Pinpoint the cell where the given text exists, returning its (X, Y) midpoint coordinate. 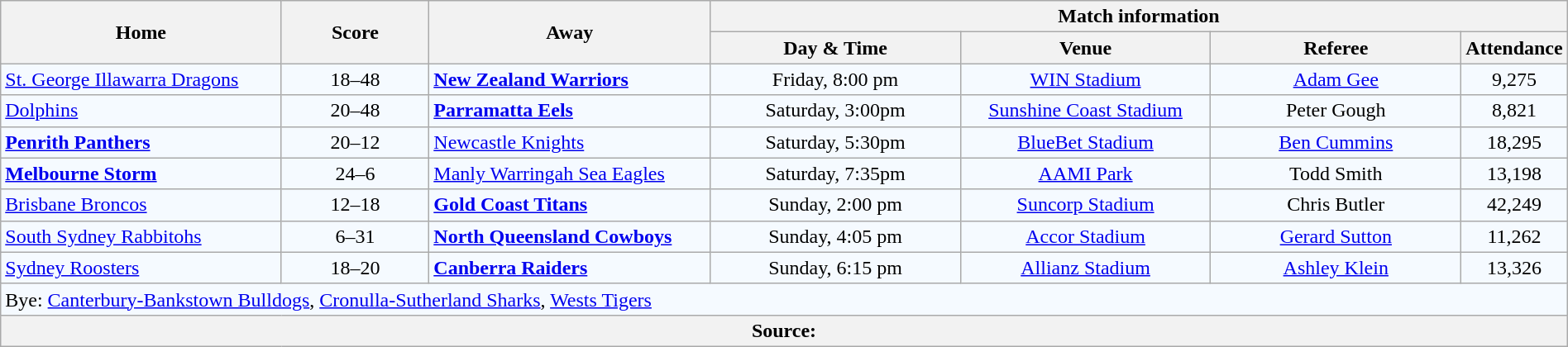
Friday, 8:00 pm (835, 79)
Sunday, 2:00 pm (835, 205)
20–12 (356, 142)
18–20 (356, 268)
18,295 (1515, 142)
Suncorp Stadium (1085, 205)
Day & Time (835, 48)
Home (141, 32)
Parramatta Eels (570, 111)
Brisbane Broncos (141, 205)
Bye: Canterbury-Bankstown Bulldogs, Cronulla-Sutherland Sharks, Wests Tigers (784, 299)
Venue (1085, 48)
Referee (1336, 48)
Accor Stadium (1085, 236)
Dolphins (141, 111)
8,821 (1515, 111)
Score (356, 32)
Peter Gough (1336, 111)
42,249 (1515, 205)
Adam Gee (1336, 79)
Todd Smith (1336, 173)
Sunday, 4:05 pm (835, 236)
Saturday, 3:00pm (835, 111)
6–31 (356, 236)
Penrith Panthers (141, 142)
13,198 (1515, 173)
Gerard Sutton (1336, 236)
Ben Cummins (1336, 142)
Attendance (1515, 48)
Sunday, 6:15 pm (835, 268)
24–6 (356, 173)
Gold Coast Titans (570, 205)
Saturday, 7:35pm (835, 173)
North Queensland Cowboys (570, 236)
Manly Warringah Sea Eagles (570, 173)
9,275 (1515, 79)
Chris Butler (1336, 205)
13,326 (1515, 268)
Newcastle Knights (570, 142)
Canberra Raiders (570, 268)
Away (570, 32)
18–48 (356, 79)
St. George Illawarra Dragons (141, 79)
11,262 (1515, 236)
Match information (1140, 17)
Allianz Stadium (1085, 268)
20–48 (356, 111)
Source: (784, 330)
Melbourne Storm (141, 173)
BlueBet Stadium (1085, 142)
Saturday, 5:30pm (835, 142)
Sydney Roosters (141, 268)
New Zealand Warriors (570, 79)
AAMI Park (1085, 173)
Sunshine Coast Stadium (1085, 111)
12–18 (356, 205)
WIN Stadium (1085, 79)
South Sydney Rabbitohs (141, 236)
Ashley Klein (1336, 268)
